Return the (x, y) coordinate for the center point of the cell that contains the specified text.  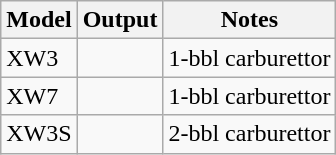
XW3 (39, 58)
Notes (250, 20)
XW7 (39, 96)
Output (120, 20)
Model (39, 20)
XW3S (39, 134)
2-bbl carburettor (250, 134)
